Locate the cell with the specified text and output its (x, y) center coordinate. 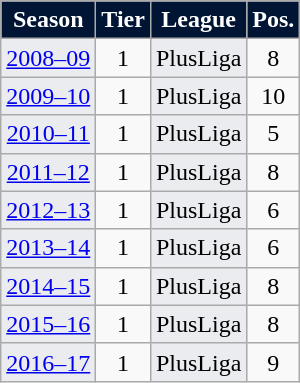
5 (274, 134)
2013–14 (48, 248)
2010–11 (48, 134)
League (198, 20)
10 (274, 96)
9 (274, 362)
2016–17 (48, 362)
2009–10 (48, 96)
2014–15 (48, 286)
2008–09 (48, 58)
2015–16 (48, 324)
Pos. (274, 20)
Season (48, 20)
2012–13 (48, 210)
2011–12 (48, 172)
Tier (124, 20)
